Capture the cell that displays the provided text and extract its [x, y] central coordinate. 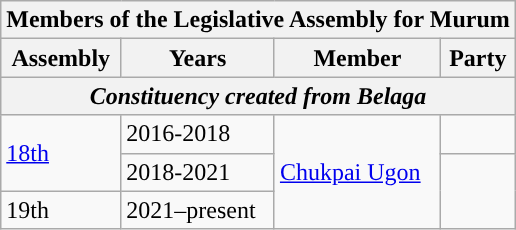
18th [61, 153]
19th [61, 210]
Members of the Legislative Assembly for Murum [258, 20]
Party [478, 58]
2016-2018 [198, 134]
Chukpai Ugon [357, 172]
2018-2021 [198, 172]
Constituency created from Belaga [258, 96]
Member [357, 58]
Assembly [61, 58]
2021–present [198, 210]
Years [198, 58]
